Pinpoint the cell where the given text exists, returning its (x, y) midpoint coordinate. 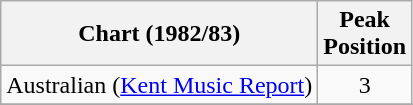
Australian (Kent Music Report) (160, 85)
Chart (1982/83) (160, 34)
PeakPosition (365, 34)
3 (365, 85)
